Capture the cell that displays the provided text and extract its (x, y) central coordinate. 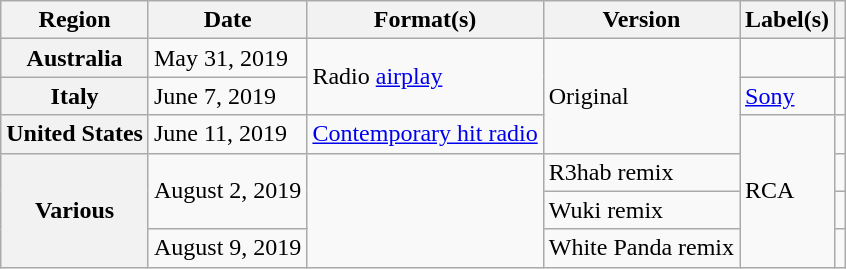
R3hab remix (641, 172)
United States (75, 134)
Original (641, 96)
RCA (788, 191)
June 11, 2019 (227, 134)
White Panda remix (641, 248)
Australia (75, 58)
Date (227, 20)
Version (641, 20)
August 9, 2019 (227, 248)
June 7, 2019 (227, 96)
Wuki remix (641, 210)
Various (75, 210)
Format(s) (425, 20)
Label(s) (788, 20)
May 31, 2019 (227, 58)
Region (75, 20)
Contemporary hit radio (425, 134)
Radio airplay (425, 77)
August 2, 2019 (227, 191)
Sony (788, 96)
Italy (75, 96)
